Output the [X, Y] coordinate of the center of the cell containing the given text.  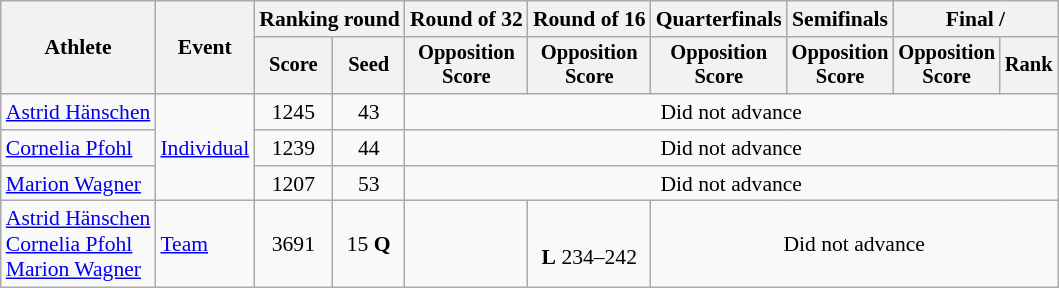
43 [369, 112]
Seed [369, 66]
1207 [293, 184]
1245 [293, 112]
Event [204, 48]
15 Q [369, 244]
Round of 16 [590, 19]
Cornelia Pfohl [78, 148]
44 [369, 148]
Rank [1029, 66]
Ranking round [330, 19]
Round of 32 [466, 19]
Score [293, 66]
Quarterfinals [719, 19]
L 234–242 [590, 244]
Astrid HänschenCornelia PfohlMarion Wagner [78, 244]
Final / [975, 19]
3691 [293, 244]
Semifinals [840, 19]
Marion Wagner [78, 184]
Astrid Hänschen [78, 112]
53 [369, 184]
1239 [293, 148]
Athlete [78, 48]
Individual [204, 148]
Team [204, 244]
